Detect which cell encompasses the target text, then output its [X, Y] center coordinate. 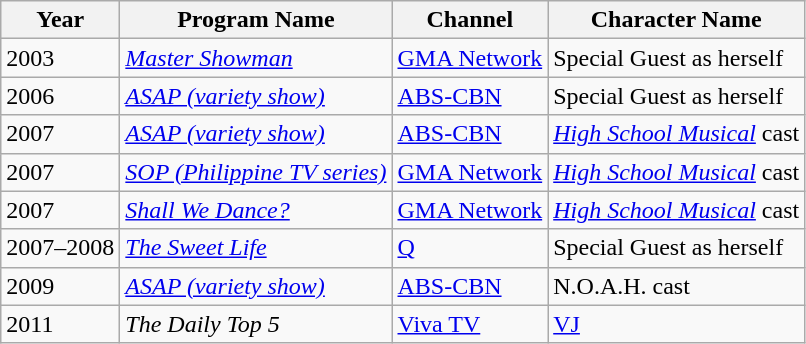
Channel [470, 20]
2007–2008 [60, 248]
Viva TV [470, 324]
The Daily Top 5 [256, 324]
Year [60, 20]
2011 [60, 324]
Character Name [676, 20]
2009 [60, 286]
Master Showman [256, 58]
SOP (Philippine TV series) [256, 172]
The Sweet Life [256, 248]
Program Name [256, 20]
2003 [60, 58]
Q [470, 248]
N.O.A.H. cast [676, 286]
VJ [676, 324]
2006 [60, 96]
Shall We Dance? [256, 210]
